Locate the cell with the specified text and output its (x, y) center coordinate. 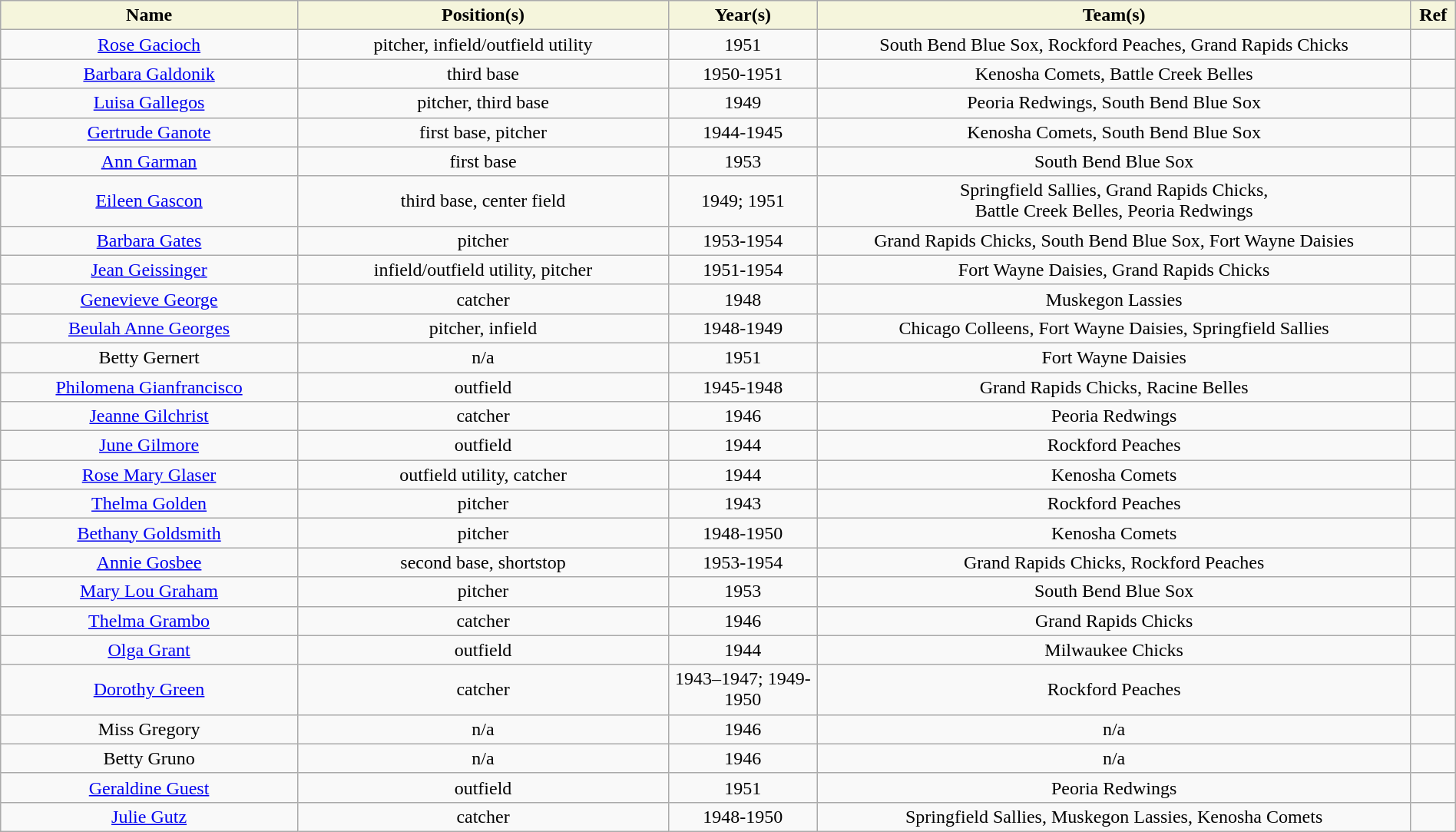
Grand Rapids Chicks, Rockford Peaches (1114, 562)
Gertrude Ganote (149, 132)
Springfield Sallies, Muskegon Lassies, Kenosha Comets (1114, 817)
1944-1945 (743, 132)
third base, center field (482, 201)
second base, shortstop (482, 562)
Rose Gacioch (149, 45)
Grand Rapids Chicks (1114, 621)
Fort Wayne Daisies (1114, 357)
Thelma Grambo (149, 621)
Beulah Anne Georges (149, 328)
Grand Rapids Chicks, Racine Belles (1114, 386)
Geraldine Guest (149, 787)
first base (482, 161)
Kenosha Comets, South Bend Blue Sox (1114, 132)
Milwaukee Chicks (1114, 650)
Dorothy Green (149, 690)
Ann Garman (149, 161)
Fort Wayne Daisies, Grand Rapids Chicks (1114, 270)
Mary Lou Graham (149, 592)
1951-1954 (743, 270)
Bethany Goldsmith (149, 533)
pitcher, infield/outfield utility (482, 45)
Ref (1433, 15)
Miss Gregory (149, 729)
infield/outfield utility, pitcher (482, 270)
Luisa Gallegos (149, 103)
Springfield Sallies, Grand Rapids Chicks,Battle Creek Belles, Peoria Redwings (1114, 201)
Jeanne Gilchrist (149, 416)
1949 (743, 103)
1948-1949 (743, 328)
Jean Geissinger (149, 270)
1949; 1951 (743, 201)
Annie Gosbee (149, 562)
Thelma Golden (149, 504)
Name (149, 15)
South Bend Blue Sox, Rockford Peaches, Grand Rapids Chicks (1114, 45)
Peoria Redwings, South Bend Blue Sox (1114, 103)
Barbara Galdonik (149, 74)
Barbara Gates (149, 240)
Genevieve George (149, 299)
Betty Gernert (149, 357)
1950-1951 (743, 74)
Grand Rapids Chicks, South Bend Blue Sox, Fort Wayne Daisies (1114, 240)
1945-1948 (743, 386)
pitcher, infield (482, 328)
pitcher, third base (482, 103)
Rose Mary Glaser (149, 475)
1943–1947; 1949-1950 (743, 690)
1948 (743, 299)
Olga Grant (149, 650)
Position(s) (482, 15)
Julie Gutz (149, 817)
Eileen Gascon (149, 201)
June Gilmore (149, 446)
1943 (743, 504)
first base, pitcher (482, 132)
Betty Gruno (149, 758)
Team(s) (1114, 15)
third base (482, 74)
Year(s) (743, 15)
Chicago Colleens, Fort Wayne Daisies, Springfield Sallies (1114, 328)
Muskegon Lassies (1114, 299)
Philomena Gianfrancisco (149, 386)
Kenosha Comets, Battle Creek Belles (1114, 74)
outfield utility, catcher (482, 475)
